Output the (x, y) coordinate of the center of the cell containing the given text.  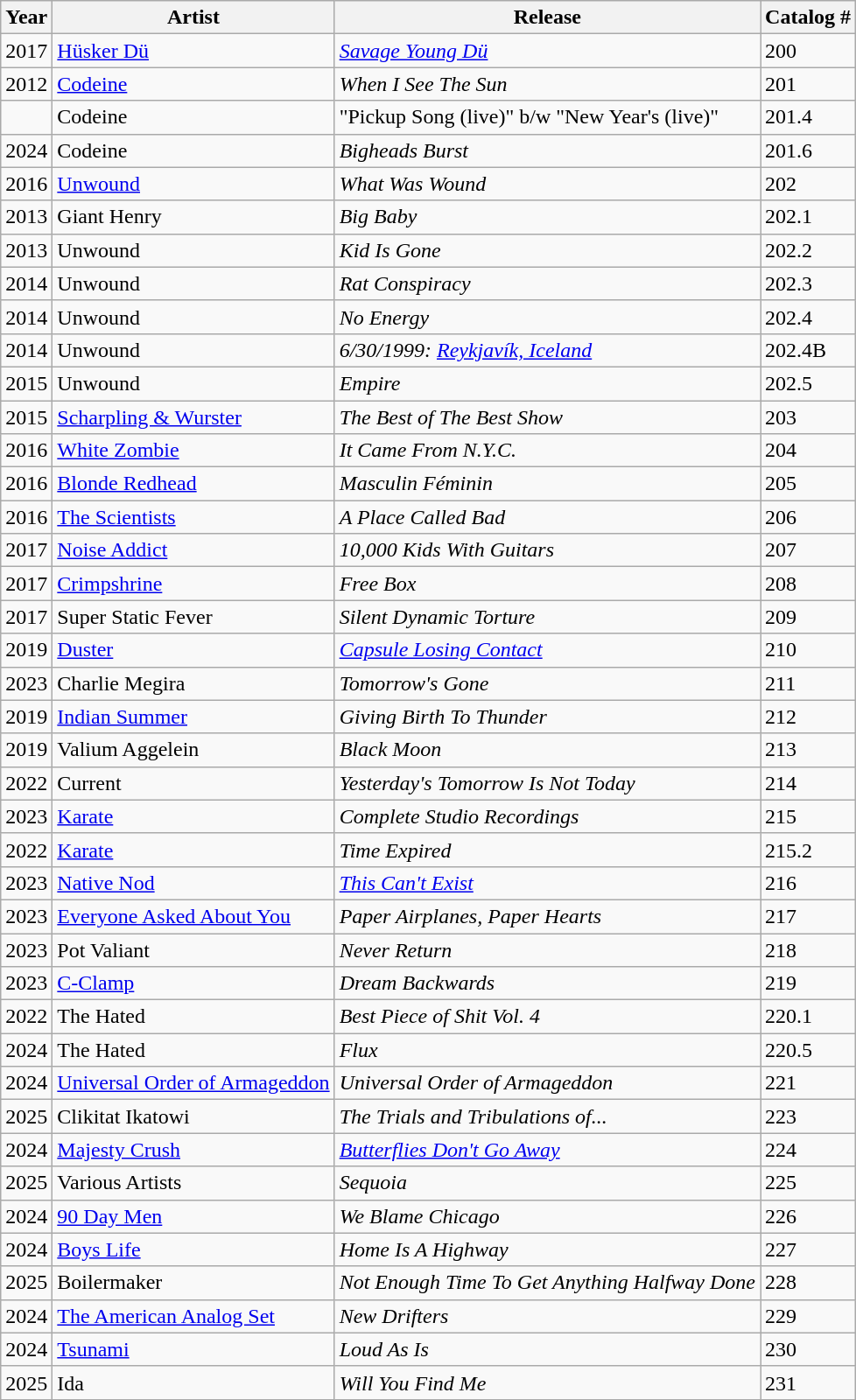
We Blame Chicago (547, 1216)
2012 (26, 84)
Flux (547, 1050)
217 (809, 916)
216 (809, 883)
211 (809, 683)
Everyone Asked About You (193, 916)
Best Piece of Shit Vol. 4 (547, 1017)
202 (809, 184)
Giant Henry (193, 217)
Artist (193, 17)
White Zombie (193, 451)
202.1 (809, 217)
The American Analog Set (193, 1316)
Crimpshrine (193, 584)
220.5 (809, 1050)
Butterflies Don't Go Away (547, 1150)
Boilermaker (193, 1283)
227 (809, 1249)
Time Expired (547, 850)
It Came From N.Y.C. (547, 451)
Will You Find Me (547, 1382)
Paper Airplanes, Paper Hearts (547, 916)
Big Baby (547, 217)
Empire (547, 383)
Bigheads Burst (547, 150)
202.2 (809, 250)
231 (809, 1382)
Capsule Losing Contact (547, 650)
Hüsker Dü (193, 51)
Release (547, 17)
215.2 (809, 850)
Tsunami (193, 1349)
Duster (193, 650)
219 (809, 983)
Ida (193, 1382)
New Drifters (547, 1316)
Charlie Megira (193, 683)
Free Box (547, 584)
201.4 (809, 117)
What Was Wound (547, 184)
When I See The Sun (547, 84)
Pot Valiant (193, 949)
208 (809, 584)
"Pickup Song (live)" b/w "New Year's (live)" (547, 117)
Home Is A Highway (547, 1249)
Catalog # (809, 17)
Black Moon (547, 750)
Never Return (547, 949)
Silent Dynamic Torture (547, 617)
Noise Addict (193, 550)
213 (809, 750)
228 (809, 1283)
221 (809, 1083)
This Can't Exist (547, 883)
Dream Backwards (547, 983)
Sequoia (547, 1183)
Indian Summer (193, 717)
200 (809, 51)
Valium Aggelein (193, 750)
201 (809, 84)
Yesterday's Tomorrow Is Not Today (547, 783)
Blonde Redhead (193, 484)
Complete Studio Recordings (547, 816)
206 (809, 517)
209 (809, 617)
225 (809, 1183)
230 (809, 1349)
229 (809, 1316)
A Place Called Bad (547, 517)
Savage Young Dü (547, 51)
212 (809, 717)
Majesty Crush (193, 1150)
Current (193, 783)
Tomorrow's Gone (547, 683)
202.4 (809, 317)
224 (809, 1150)
The Trials and Tribulations of... (547, 1116)
The Best of The Best Show (547, 417)
210 (809, 650)
Various Artists (193, 1183)
Masculin Féminin (547, 484)
220.1 (809, 1017)
202.4B (809, 350)
Scharpling & Wurster (193, 417)
214 (809, 783)
Super Static Fever (193, 617)
The Scientists (193, 517)
Rat Conspiracy (547, 283)
202.3 (809, 283)
6/30/1999: Reykjavík, Iceland (547, 350)
Native Nod (193, 883)
204 (809, 451)
226 (809, 1216)
202.5 (809, 383)
C-Clamp (193, 983)
205 (809, 484)
Giving Birth To Thunder (547, 717)
No Energy (547, 317)
90 Day Men (193, 1216)
Clikitat Ikatowi (193, 1116)
203 (809, 417)
223 (809, 1116)
201.6 (809, 150)
Loud As Is (547, 1349)
207 (809, 550)
Not Enough Time To Get Anything Halfway Done (547, 1283)
Kid Is Gone (547, 250)
Year (26, 17)
218 (809, 949)
10,000 Kids With Guitars (547, 550)
215 (809, 816)
Boys Life (193, 1249)
